Output the (X, Y) coordinate of the center of the cell containing the given text.  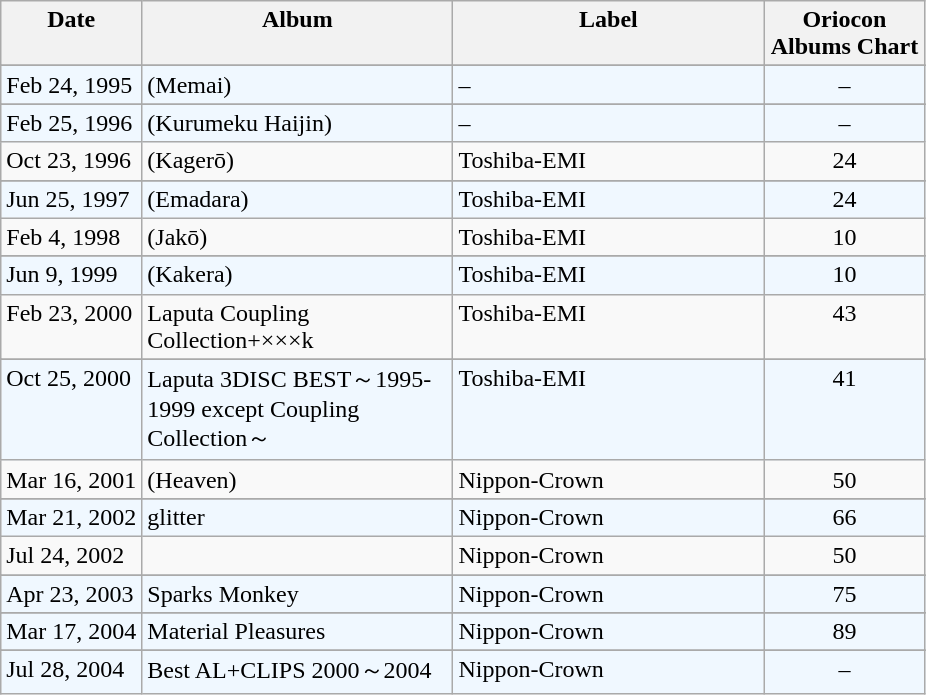
(Kagerō) (298, 161)
41 (844, 410)
Feb 4, 1998 (72, 237)
glitter (298, 517)
(Jakō) (298, 237)
Apr 23, 2003 (72, 593)
Laputa Coupling Collection+×××k (298, 326)
Laputa 3DISC BEST～1995-1999 except Coupling Collection～ (298, 410)
Sparks Monkey (298, 593)
Oriocon Albums Chart (844, 34)
Oct 23, 1996 (72, 161)
(Emadara) (298, 199)
Feb 23, 2000 (72, 326)
66 (844, 517)
Label (608, 34)
(Heaven) (298, 479)
Feb 25, 1996 (72, 123)
Jun 25, 1997 (72, 199)
Mar 16, 2001 (72, 479)
75 (844, 593)
Jul 24, 2002 (72, 555)
Feb 24, 1995 (72, 85)
(Kurumeku Haijin) (298, 123)
Material Pleasures (298, 632)
(Memai) (298, 85)
Best AL+CLIPS 2000～2004 (298, 672)
Album (298, 34)
Mar 17, 2004 (72, 632)
89 (844, 632)
Oct 25, 2000 (72, 410)
43 (844, 326)
Jul 28, 2004 (72, 672)
Date (72, 34)
Jun 9, 1999 (72, 275)
(Kakera) (298, 275)
Mar 21, 2002 (72, 517)
